Detect which cell encompasses the target text, then output its (X, Y) center coordinate. 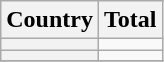
Total (130, 20)
Country (50, 20)
